Search for the cell housing the specified text and yield its (X, Y) center coordinate. 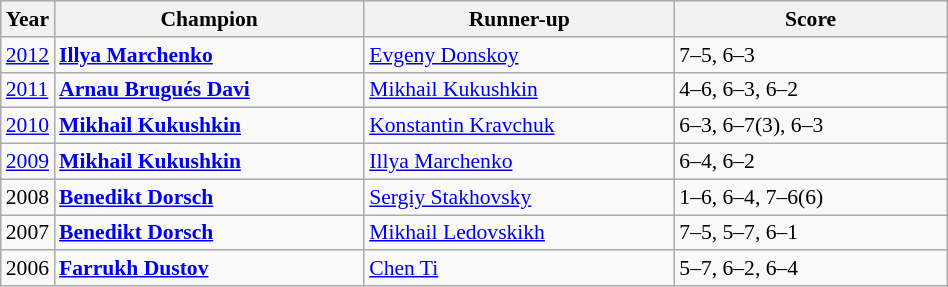
Year (28, 19)
Sergiy Stakhovsky (519, 197)
7–5, 6–3 (810, 55)
7–5, 5–7, 6–1 (810, 233)
Konstantin Kravchuk (519, 126)
2006 (28, 269)
2009 (28, 162)
Farrukh Dustov (209, 269)
2011 (28, 90)
Champion (209, 19)
4–6, 6–3, 6–2 (810, 90)
Evgeny Donskoy (519, 55)
6–3, 6–7(3), 6–3 (810, 126)
Arnau Brugués Davi (209, 90)
2008 (28, 197)
Score (810, 19)
Chen Ti (519, 269)
Runner-up (519, 19)
Mikhail Ledovskikh (519, 233)
2012 (28, 55)
5–7, 6–2, 6–4 (810, 269)
2010 (28, 126)
1–6, 6–4, 7–6(6) (810, 197)
2007 (28, 233)
6–4, 6–2 (810, 162)
